From the cell containing the given text, extract its center point as (X, Y) coordinate. 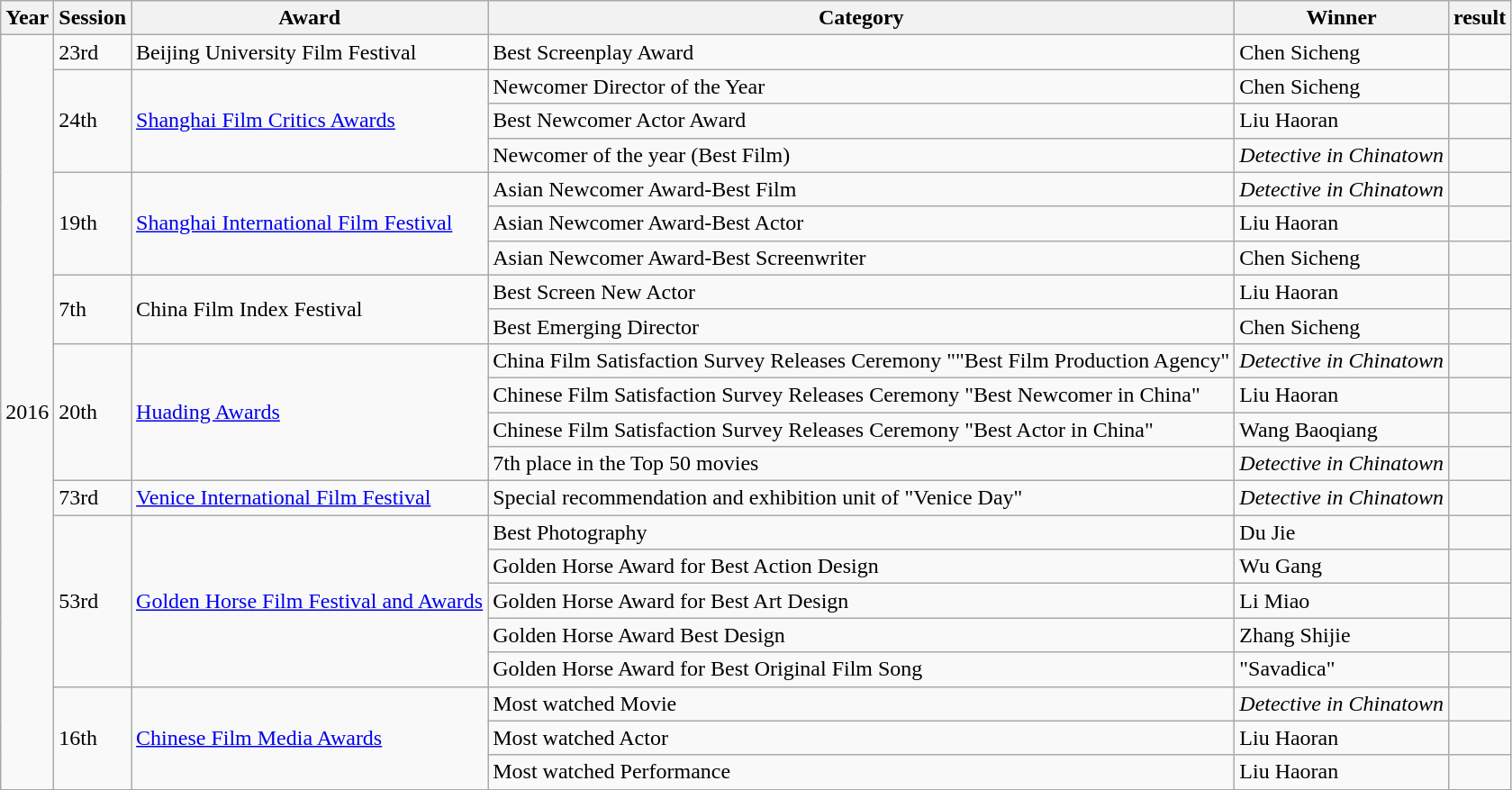
Shanghai International Film Festival (310, 223)
Year (27, 18)
23rd (93, 52)
Li Miao (1342, 601)
Venice International Film Festival (310, 498)
Golden Horse Award Best Design (861, 635)
19th (93, 223)
Special recommendation and exhibition unit of "Venice Day" (861, 498)
20th (93, 412)
Session (93, 18)
China Film Index Festival (310, 309)
Winner (1342, 18)
result (1479, 18)
Golden Horse Award for Best Action Design (861, 567)
7th place in the Top 50 movies (861, 464)
Wu Gang (1342, 567)
Asian Newcomer Award-Best Actor (861, 223)
Asian Newcomer Award-Best Film (861, 189)
Most watched Performance (861, 772)
Best Newcomer Actor Award (861, 121)
2016 (27, 413)
Zhang Shijie (1342, 635)
Golden Horse Award for Best Art Design (861, 601)
China Film Satisfaction Survey Releases Ceremony ""Best Film Production Agency" (861, 360)
Newcomer of the year (Best Film) (861, 155)
Best Emerging Director (861, 326)
Award (310, 18)
Chinese Film Satisfaction Survey Releases Ceremony "Best Newcomer in China" (861, 395)
53rd (93, 601)
Beijing University Film Festival (310, 52)
Best Screenplay Award (861, 52)
Golden Horse Film Festival and Awards (310, 601)
24th (93, 121)
Best Photography (861, 532)
Asian Newcomer Award-Best Screenwriter (861, 258)
Wang Baoqiang (1342, 430)
73rd (93, 498)
"Savadica" (1342, 669)
Shanghai Film Critics Awards (310, 121)
Most watched Actor (861, 738)
Chinese Film Media Awards (310, 738)
Most watched Movie (861, 704)
Newcomer Director of the Year (861, 86)
Best Screen New Actor (861, 292)
Golden Horse Award for Best Original Film Song (861, 669)
7th (93, 309)
Du Jie (1342, 532)
Huading Awards (310, 412)
16th (93, 738)
Category (861, 18)
Chinese Film Satisfaction Survey Releases Ceremony "Best Actor in China" (861, 430)
